Output the (x, y) coordinate of the center of the cell containing the given text.  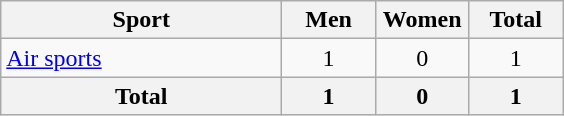
Air sports (142, 58)
Men (329, 20)
Women (422, 20)
Sport (142, 20)
